From the cell containing the given text, extract its center point as (x, y) coordinate. 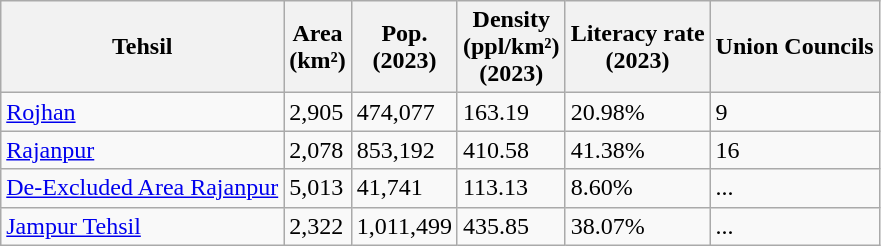
Tehsil (142, 47)
Area(km²) (318, 47)
Jampur Tehsil (142, 226)
41,741 (404, 188)
De-Excluded Area Rajanpur (142, 188)
435.85 (511, 226)
410.58 (511, 150)
853,192 (404, 150)
1,011,499 (404, 226)
113.13 (511, 188)
163.19 (511, 112)
2,078 (318, 150)
2,905 (318, 112)
Literacy rate(2023) (638, 47)
474,077 (404, 112)
Union Councils (794, 47)
16 (794, 150)
Rajanpur (142, 150)
9 (794, 112)
Pop.(2023) (404, 47)
41.38% (638, 150)
Density(ppl/km²)(2023) (511, 47)
20.98% (638, 112)
38.07% (638, 226)
Rojhan (142, 112)
5,013 (318, 188)
2,322 (318, 226)
8.60% (638, 188)
